Extract the [X, Y] coordinate from the center of the cell holding the provided text.  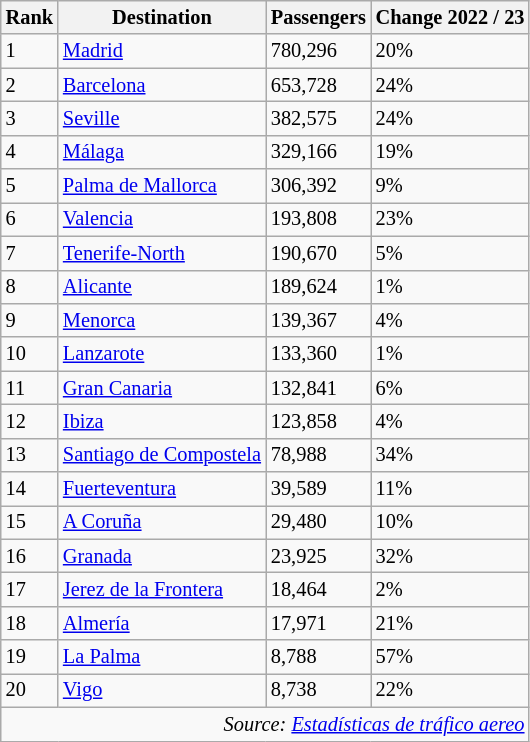
7 [30, 253]
Santiago de Compostela [162, 455]
Ibiza [162, 421]
5% [450, 253]
132,841 [318, 388]
23,925 [318, 556]
Source: Estadísticas de tráfico aereo [266, 724]
Alicante [162, 287]
Almería [162, 623]
Jerez de la Frontera [162, 589]
Gran Canaria [162, 388]
123,858 [318, 421]
Menorca [162, 320]
190,670 [318, 253]
Granada [162, 556]
9% [450, 186]
15 [30, 522]
Madrid [162, 51]
Fuerteventura [162, 489]
9 [30, 320]
Destination [162, 17]
193,808 [318, 219]
2% [450, 589]
12 [30, 421]
3 [30, 118]
653,728 [318, 85]
1 [30, 51]
329,166 [318, 152]
17,971 [318, 623]
Tenerife-North [162, 253]
133,360 [318, 354]
139,367 [318, 320]
6 [30, 219]
20 [30, 690]
11 [30, 388]
2 [30, 85]
20% [450, 51]
34% [450, 455]
18 [30, 623]
189,624 [318, 287]
17 [30, 589]
8 [30, 287]
8,738 [318, 690]
13 [30, 455]
Palma de Mallorca [162, 186]
306,392 [318, 186]
16 [30, 556]
Passengers [318, 17]
8,788 [318, 657]
29,480 [318, 522]
382,575 [318, 118]
6% [450, 388]
11% [450, 489]
780,296 [318, 51]
57% [450, 657]
39,589 [318, 489]
23% [450, 219]
4 [30, 152]
18,464 [318, 589]
21% [450, 623]
10% [450, 522]
Valencia [162, 219]
Vigo [162, 690]
Rank [30, 17]
19% [450, 152]
19 [30, 657]
32% [450, 556]
78,988 [318, 455]
Lanzarote [162, 354]
A Coruña [162, 522]
10 [30, 354]
5 [30, 186]
Seville [162, 118]
Change 2022 / 23 [450, 17]
Barcelona [162, 85]
Málaga [162, 152]
La Palma [162, 657]
22% [450, 690]
14 [30, 489]
